Find where the given text appears and provide that cell's center as [x, y] coordinate. 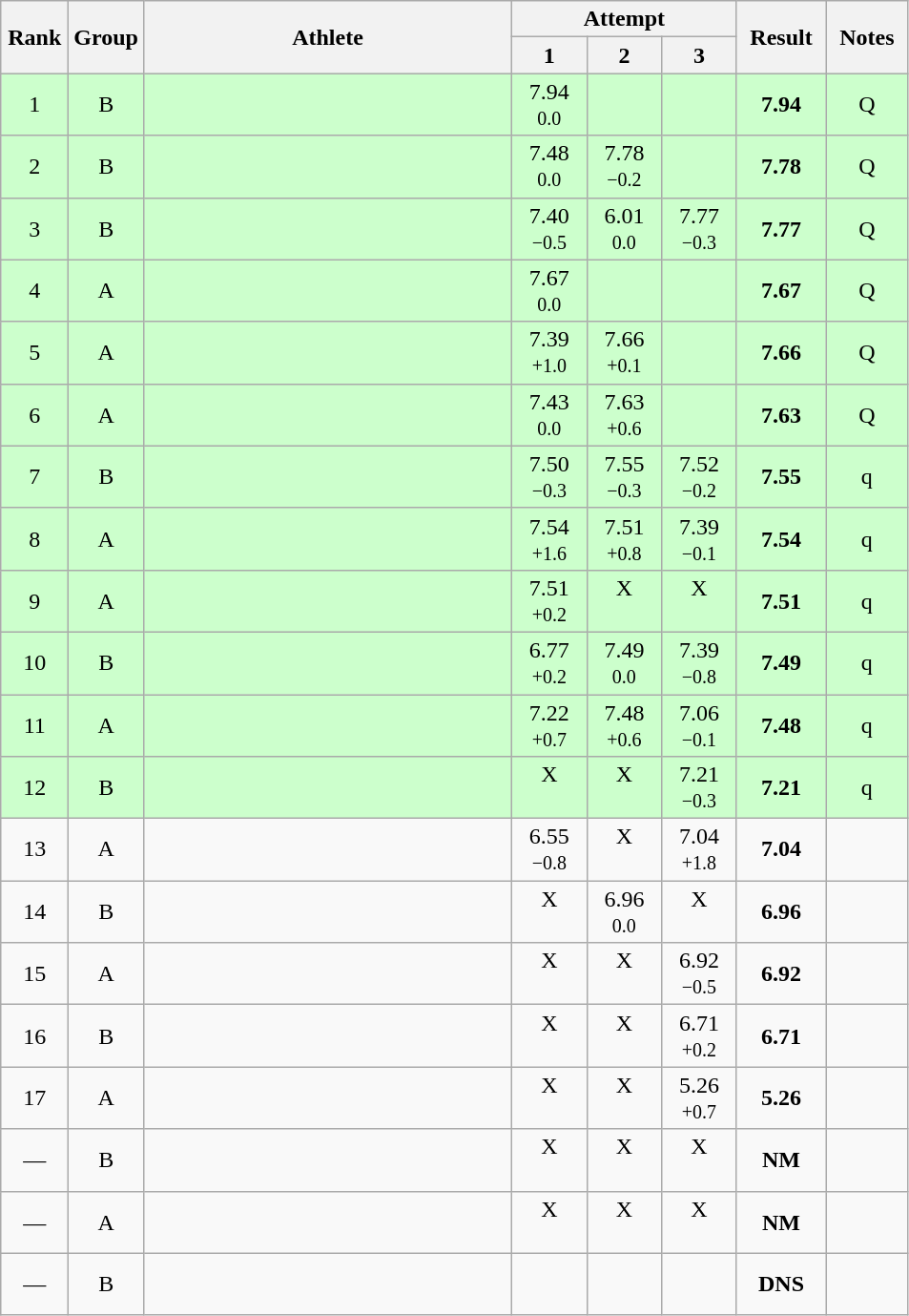
12 [34, 788]
4 [34, 290]
7.490.0 [624, 662]
7.06−0.1 [700, 725]
7 [34, 477]
7.55−0.3 [624, 477]
10 [34, 662]
7.49 [781, 662]
14 [34, 912]
Attempt [625, 19]
7.48+0.6 [624, 725]
7.66+0.1 [624, 353]
9 [34, 601]
6 [34, 414]
6.010.0 [624, 229]
6.96 [781, 912]
7.78 [781, 166]
5 [34, 353]
7.63 [781, 414]
7.39+1.0 [549, 353]
6.71 [781, 1036]
7.51+0.2 [549, 601]
Rank [34, 37]
7.04+1.8 [700, 849]
7.55 [781, 477]
7.78−0.2 [624, 166]
7.66 [781, 353]
6.92−0.5 [700, 973]
15 [34, 973]
7.77 [781, 229]
7.54 [781, 538]
DNS [781, 1285]
7.48 [781, 725]
7.670.0 [549, 290]
7.21−0.3 [700, 788]
7.77−0.3 [700, 229]
Athlete [327, 37]
Result [781, 37]
6.960.0 [624, 912]
7.52−0.2 [700, 477]
17 [34, 1097]
7.940.0 [549, 105]
7.39−0.1 [700, 538]
7.40−0.5 [549, 229]
7.63+0.6 [624, 414]
7.22+0.7 [549, 725]
5.26 [781, 1097]
Notes [867, 37]
7.54+1.6 [549, 538]
7.39−0.8 [700, 662]
13 [34, 849]
6.92 [781, 973]
6.55−0.8 [549, 849]
11 [34, 725]
7.67 [781, 290]
7.21 [781, 788]
8 [34, 538]
6.71+0.2 [700, 1036]
7.50−0.3 [549, 477]
6.77+0.2 [549, 662]
16 [34, 1036]
7.480.0 [549, 166]
7.51 [781, 601]
Group [107, 37]
7.51+0.8 [624, 538]
5.26+0.7 [700, 1097]
7.430.0 [549, 414]
7.94 [781, 105]
7.04 [781, 849]
